Locate the cell with the specified text and output its (x, y) center coordinate. 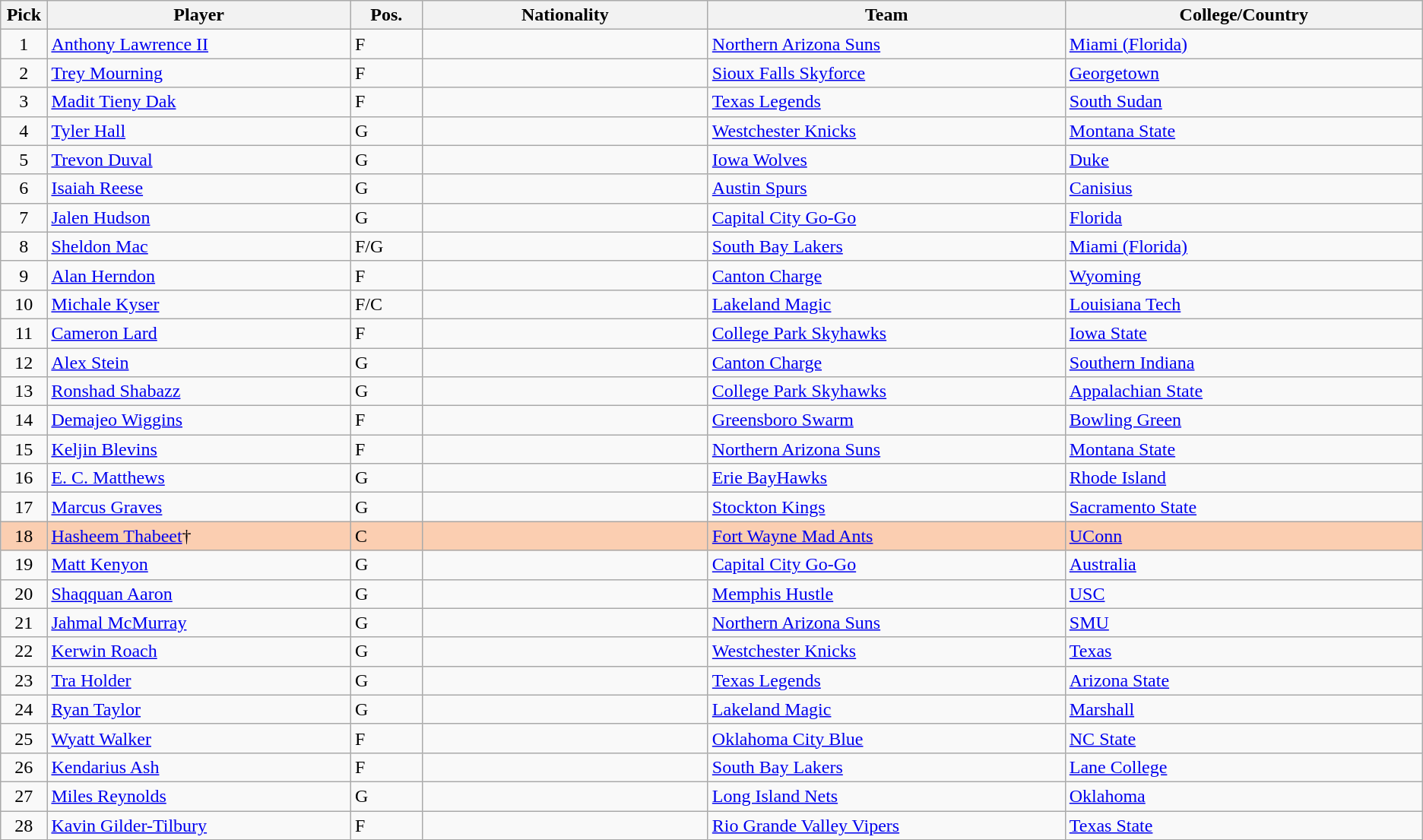
Duke (1244, 160)
Player (199, 15)
NC State (1244, 738)
Australia (1244, 565)
Sheldon Mac (199, 246)
Rio Grande Valley Vipers (886, 825)
19 (24, 565)
Miles Reynolds (199, 796)
Stockton Kings (886, 507)
8 (24, 246)
C (386, 536)
1 (24, 44)
24 (24, 709)
Long Island Nets (886, 796)
F/G (386, 246)
Texas State (1244, 825)
Marcus Graves (199, 507)
18 (24, 536)
Ryan Taylor (199, 709)
22 (24, 651)
College/Country (1244, 15)
Marshall (1244, 709)
27 (24, 796)
9 (24, 275)
17 (24, 507)
Bowling Green (1244, 420)
Wyatt Walker (199, 738)
Florida (1244, 217)
Shaqquan Aaron (199, 594)
Demajeo Wiggins (199, 420)
Kavin Gilder-Tilbury (199, 825)
Southern Indiana (1244, 363)
Kendarius Ash (199, 767)
Erie BayHawks (886, 478)
Alex Stein (199, 363)
Trevon Duval (199, 160)
Pick (24, 15)
Ronshad Shabazz (199, 391)
Jalen Hudson (199, 217)
Fort Wayne Mad Ants (886, 536)
Michale Kyser (199, 304)
25 (24, 738)
15 (24, 449)
Matt Kenyon (199, 565)
14 (24, 420)
21 (24, 623)
Keljin Blevins (199, 449)
Texas (1244, 651)
Sacramento State (1244, 507)
Madit Tieny Dak (199, 102)
Appalachian State (1244, 391)
Tyler Hall (199, 131)
Anthony Lawrence II (199, 44)
26 (24, 767)
Wyoming (1244, 275)
28 (24, 825)
South Sudan (1244, 102)
4 (24, 131)
Tra Holder (199, 680)
Iowa Wolves (886, 160)
Oklahoma City Blue (886, 738)
Trey Mourning (199, 73)
10 (24, 304)
20 (24, 594)
Greensboro Swarm (886, 420)
Isaiah Reese (199, 189)
Team (886, 15)
7 (24, 217)
13 (24, 391)
5 (24, 160)
E. C. Matthews (199, 478)
Iowa State (1244, 333)
Lane College (1244, 767)
Alan Herndon (199, 275)
Canisius (1244, 189)
UConn (1244, 536)
Pos. (386, 15)
Hasheem Thabeet† (199, 536)
Louisiana Tech (1244, 304)
Austin Spurs (886, 189)
Memphis Hustle (886, 594)
SMU (1244, 623)
Nationality (565, 15)
Oklahoma (1244, 796)
Arizona State (1244, 680)
Rhode Island (1244, 478)
F/C (386, 304)
Sioux Falls Skyforce (886, 73)
11 (24, 333)
Jahmal McMurray (199, 623)
USC (1244, 594)
3 (24, 102)
Cameron Lard (199, 333)
6 (24, 189)
Kerwin Roach (199, 651)
2 (24, 73)
12 (24, 363)
16 (24, 478)
Georgetown (1244, 73)
23 (24, 680)
